Extract the (x, y) coordinate from the center of the cell holding the provided text.  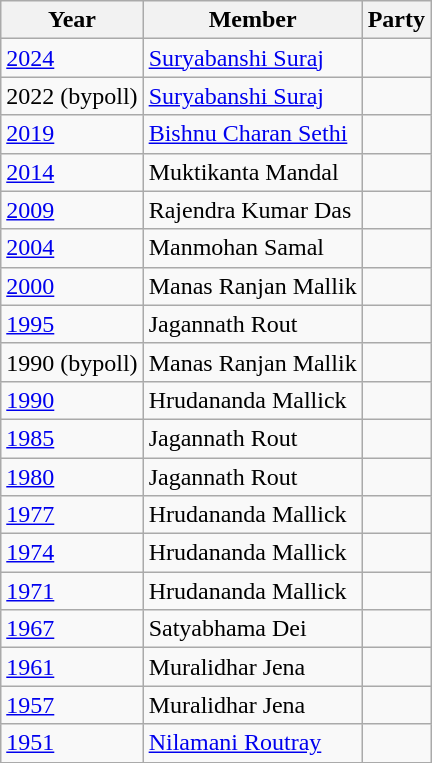
1990 (72, 400)
Bishnu Charan Sethi (252, 134)
1985 (72, 438)
Satyabhama Dei (252, 629)
Party (396, 20)
2000 (72, 286)
1977 (72, 515)
Member (252, 20)
1957 (72, 705)
1971 (72, 591)
1995 (72, 324)
Nilamani Routray (252, 743)
Rajendra Kumar Das (252, 210)
2024 (72, 58)
1974 (72, 553)
1961 (72, 667)
1980 (72, 477)
2022 (bypoll) (72, 96)
2014 (72, 172)
Year (72, 20)
1990 (bypoll) (72, 362)
2019 (72, 134)
Muktikanta Mandal (252, 172)
2009 (72, 210)
1967 (72, 629)
1951 (72, 743)
Manmohan Samal (252, 248)
2004 (72, 248)
